Find where the given text appears and provide that cell's center as (x, y) coordinate. 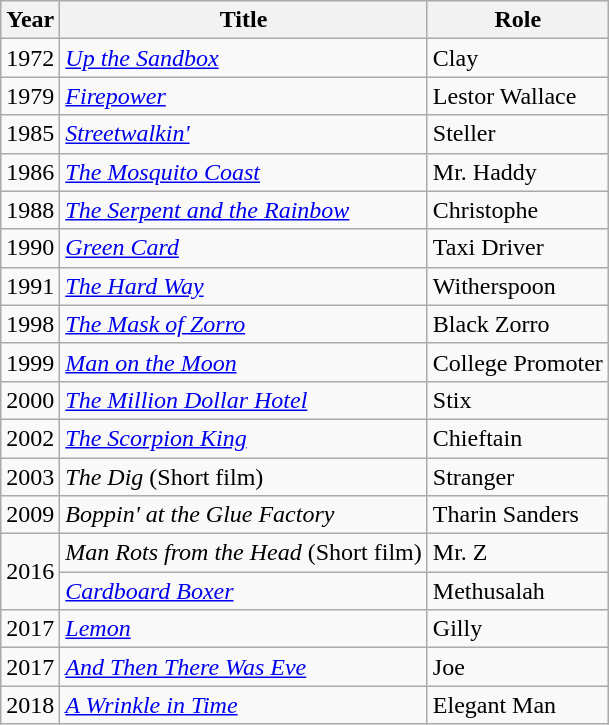
Taxi Driver (518, 248)
Firepower (244, 96)
Stix (518, 400)
Lemon (244, 629)
The Hard Way (244, 286)
2000 (30, 400)
1999 (30, 362)
Mr. Z (518, 553)
Stranger (518, 477)
2009 (30, 515)
1985 (30, 134)
And Then There Was Eve (244, 667)
The Dig (Short film) (244, 477)
1972 (30, 58)
The Mosquito Coast (244, 172)
The Scorpion King (244, 438)
Green Card (244, 248)
Witherspoon (518, 286)
Gilly (518, 629)
2002 (30, 438)
1988 (30, 210)
The Million Dollar Hotel (244, 400)
The Serpent and the Rainbow (244, 210)
1979 (30, 96)
Year (30, 20)
Elegant Man (518, 705)
Cardboard Boxer (244, 591)
Methusalah (518, 591)
Streetwalkin' (244, 134)
2003 (30, 477)
Christophe (518, 210)
1990 (30, 248)
Tharin Sanders (518, 515)
College Promoter (518, 362)
Up the Sandbox (244, 58)
Role (518, 20)
Chieftain (518, 438)
Clay (518, 58)
1986 (30, 172)
Boppin' at the Glue Factory (244, 515)
Man Rots from the Head (Short film) (244, 553)
Joe (518, 667)
The Mask of Zorro (244, 324)
Lestor Wallace (518, 96)
1991 (30, 286)
Man on the Moon (244, 362)
Mr. Haddy (518, 172)
Title (244, 20)
2018 (30, 705)
Steller (518, 134)
1998 (30, 324)
2016 (30, 572)
Black Zorro (518, 324)
A Wrinkle in Time (244, 705)
